From the cell containing the given text, extract its center point as (X, Y) coordinate. 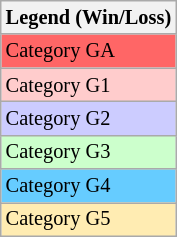
Category G3 (88, 152)
Category G4 (88, 186)
Category G1 (88, 85)
Category GA (88, 51)
Category G2 (88, 118)
Legend (Win/Loss) (88, 17)
Category G5 (88, 219)
